For the text-containing cell, return its midpoint in [x, y] coordinate format. 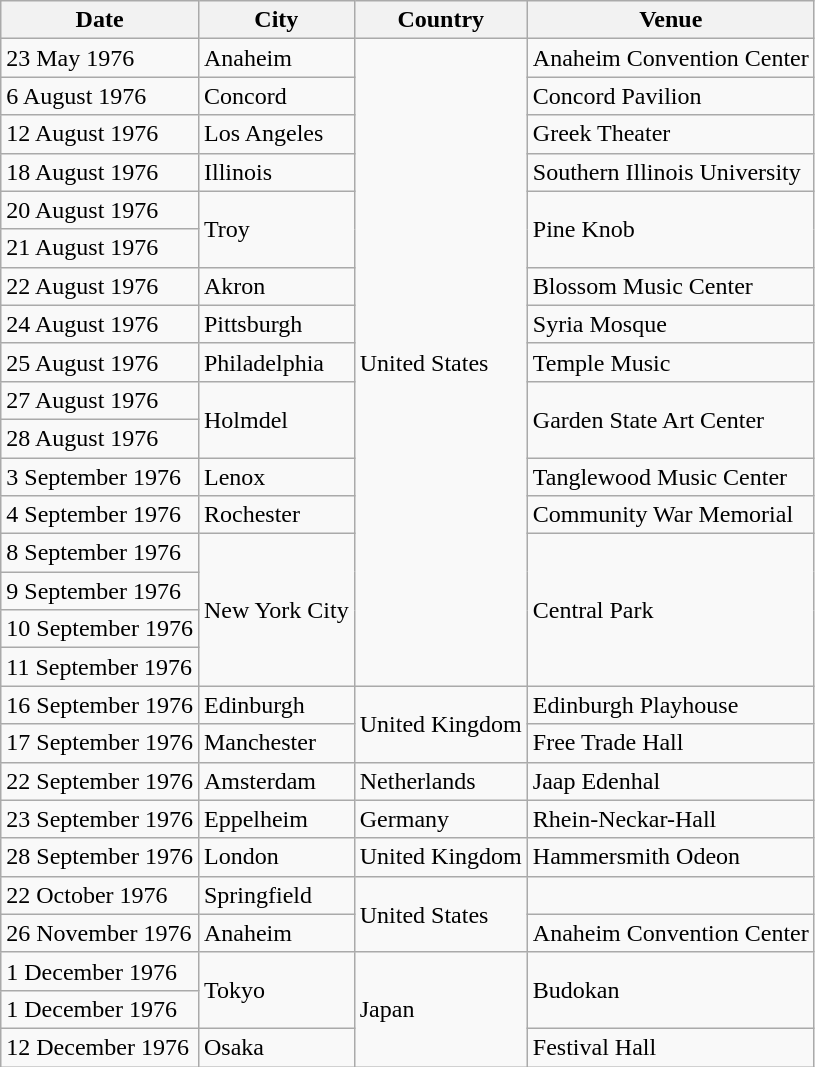
Japan [440, 1009]
18 August 1976 [100, 172]
28 August 1976 [100, 438]
Philadelphia [276, 362]
21 August 1976 [100, 248]
28 September 1976 [100, 857]
Southern Illinois University [670, 172]
20 August 1976 [100, 210]
12 December 1976 [100, 1047]
22 August 1976 [100, 286]
Greek Theater [670, 134]
25 August 1976 [100, 362]
Manchester [276, 743]
Community War Memorial [670, 515]
Akron [276, 286]
Pine Knob [670, 229]
Germany [440, 819]
Hammersmith Odeon [670, 857]
26 November 1976 [100, 933]
New York City [276, 610]
Los Angeles [276, 134]
Tanglewood Music Center [670, 477]
Springfield [276, 895]
Jaap Edenhal [670, 781]
Garden State Art Center [670, 419]
8 September 1976 [100, 553]
Date [100, 20]
Lenox [276, 477]
4 September 1976 [100, 515]
Concord [276, 96]
3 September 1976 [100, 477]
Festival Hall [670, 1047]
11 September 1976 [100, 667]
17 September 1976 [100, 743]
Edinburgh [276, 705]
City [276, 20]
12 August 1976 [100, 134]
10 September 1976 [100, 629]
22 September 1976 [100, 781]
9 September 1976 [100, 591]
Eppelheim [276, 819]
Rhein-Neckar-Hall [670, 819]
Temple Music [670, 362]
22 October 1976 [100, 895]
Edinburgh Playhouse [670, 705]
27 August 1976 [100, 400]
Amsterdam [276, 781]
Osaka [276, 1047]
Netherlands [440, 781]
23 September 1976 [100, 819]
Pittsburgh [276, 324]
Country [440, 20]
24 August 1976 [100, 324]
London [276, 857]
Troy [276, 229]
Illinois [276, 172]
Tokyo [276, 990]
16 September 1976 [100, 705]
Venue [670, 20]
Budokan [670, 990]
6 August 1976 [100, 96]
Syria Mosque [670, 324]
Blossom Music Center [670, 286]
Holmdel [276, 419]
Central Park [670, 610]
Rochester [276, 515]
Concord Pavilion [670, 96]
Free Trade Hall [670, 743]
23 May 1976 [100, 58]
